Output the [X, Y] coordinate of the center of the cell containing the given text.  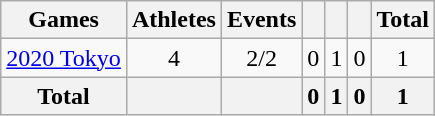
2/2 [261, 58]
2020 Tokyo [64, 58]
Events [261, 20]
Athletes [174, 20]
Games [64, 20]
4 [174, 58]
